Provide the [x, y] coordinate of the cell's center where the given text is located.  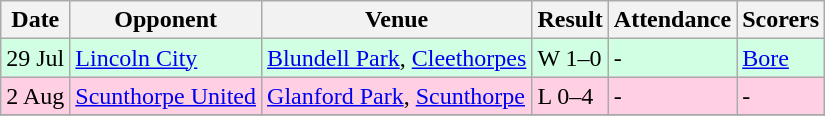
Blundell Park, Cleethorpes [397, 58]
29 Jul [36, 58]
Venue [397, 20]
Scunthorpe United [166, 96]
Attendance [672, 20]
Result [570, 20]
Scorers [781, 20]
Date [36, 20]
Lincoln City [166, 58]
L 0–4 [570, 96]
Bore [781, 58]
Opponent [166, 20]
2 Aug [36, 96]
Glanford Park, Scunthorpe [397, 96]
W 1–0 [570, 58]
